Scan for the cell matching the given text and deliver its (X, Y) coordinate at center. 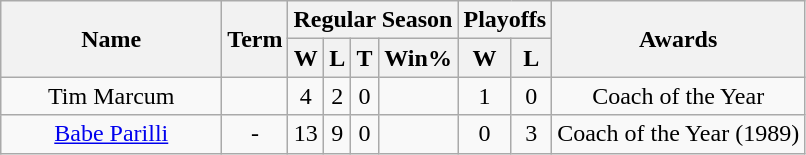
Term (255, 39)
Coach of the Year (678, 96)
Tim Marcum (112, 96)
13 (306, 134)
Regular Season (373, 20)
Babe Parilli (112, 134)
4 (306, 96)
Name (112, 39)
9 (336, 134)
- (255, 134)
3 (532, 134)
2 (336, 96)
Coach of the Year (1989) (678, 134)
Win% (418, 58)
T (364, 58)
Awards (678, 39)
1 (484, 96)
Playoffs (505, 20)
